Detect which cell encompasses the target text, then output its (x, y) center coordinate. 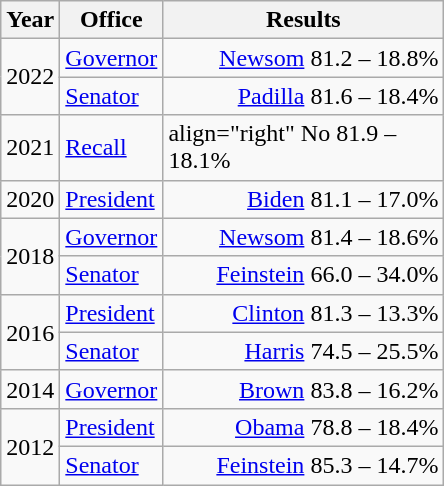
Recall (112, 148)
2012 (30, 446)
2016 (30, 332)
2020 (30, 199)
Feinstein 66.0 – 34.0% (304, 275)
2022 (30, 77)
Newsom 81.2 – 18.8% (304, 58)
Office (112, 20)
Year (30, 20)
Clinton 81.3 – 13.3% (304, 313)
align="right" No 81.9 – 18.1% (304, 148)
Newsom 81.4 – 18.6% (304, 237)
2014 (30, 389)
Brown 83.8 – 16.2% (304, 389)
2021 (30, 148)
Results (304, 20)
Padilla 81.6 – 18.4% (304, 96)
Feinstein 85.3 – 14.7% (304, 465)
Obama 78.8 – 18.4% (304, 427)
2018 (30, 256)
Biden 81.1 – 17.0% (304, 199)
Harris 74.5 – 25.5% (304, 351)
